Output the (x, y) coordinate of the center of the cell containing the given text.  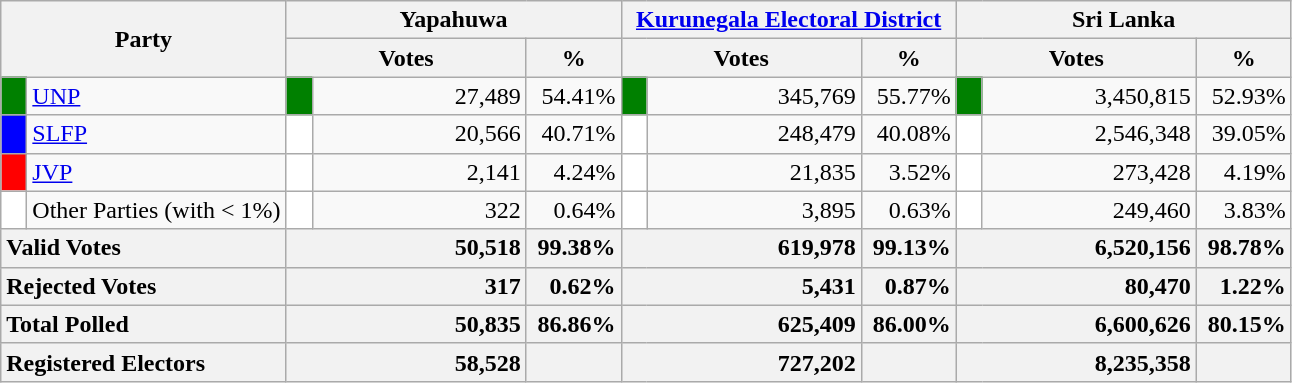
86.00% (908, 324)
27,489 (419, 96)
Valid Votes (144, 248)
6,600,626 (1076, 324)
0.62% (574, 286)
98.78% (1244, 248)
Yapahuwa (454, 20)
80,470 (1076, 286)
248,479 (754, 134)
99.13% (908, 248)
50,518 (406, 248)
0.87% (908, 286)
58,528 (406, 362)
5,431 (741, 286)
0.63% (908, 210)
86.86% (574, 324)
3.52% (908, 172)
Registered Electors (144, 362)
SLFP (156, 134)
4.19% (1244, 172)
322 (419, 210)
Other Parties (with < 1%) (156, 210)
3,450,815 (1089, 96)
1.22% (1244, 286)
0.64% (574, 210)
249,460 (1089, 210)
UNP (156, 96)
4.24% (574, 172)
625,409 (741, 324)
2,141 (419, 172)
Sri Lanka (1124, 20)
99.38% (574, 248)
40.08% (908, 134)
619,978 (741, 248)
3.83% (1244, 210)
2,546,348 (1089, 134)
Total Polled (144, 324)
Rejected Votes (144, 286)
80.15% (1244, 324)
20,566 (419, 134)
JVP (156, 172)
55.77% (908, 96)
6,520,156 (1076, 248)
8,235,358 (1076, 362)
52.93% (1244, 96)
727,202 (741, 362)
Kurunegala Electoral District (788, 20)
40.71% (574, 134)
Party (144, 39)
54.41% (574, 96)
39.05% (1244, 134)
317 (406, 286)
3,895 (754, 210)
50,835 (406, 324)
273,428 (1089, 172)
21,835 (754, 172)
345,769 (754, 96)
